Pinpoint the cell where the given text exists, returning its (x, y) midpoint coordinate. 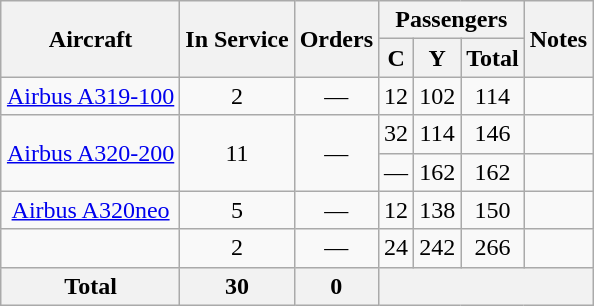
30 (237, 286)
24 (396, 248)
Passengers (452, 20)
11 (237, 153)
242 (438, 248)
5 (237, 210)
Notes (558, 39)
138 (438, 210)
Airbus A320-200 (90, 153)
102 (438, 96)
32 (396, 134)
Airbus A320neo (90, 210)
Y (438, 58)
Aircraft (90, 39)
Orders (336, 39)
C (396, 58)
266 (493, 248)
146 (493, 134)
0 (336, 286)
150 (493, 210)
In Service (237, 39)
Airbus A319-100 (90, 96)
